Search for the cell housing the specified text and yield its (X, Y) center coordinate. 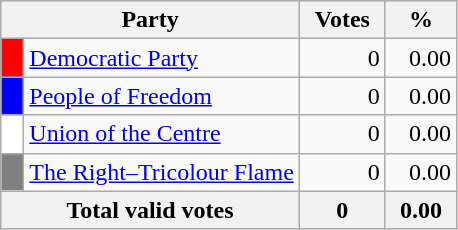
Union of the Centre (162, 134)
% (420, 20)
Votes (342, 20)
People of Freedom (162, 96)
Party (150, 20)
Total valid votes (150, 210)
The Right–Tricolour Flame (162, 172)
Democratic Party (162, 58)
